From the cell containing the given text, extract its center point as [X, Y] coordinate. 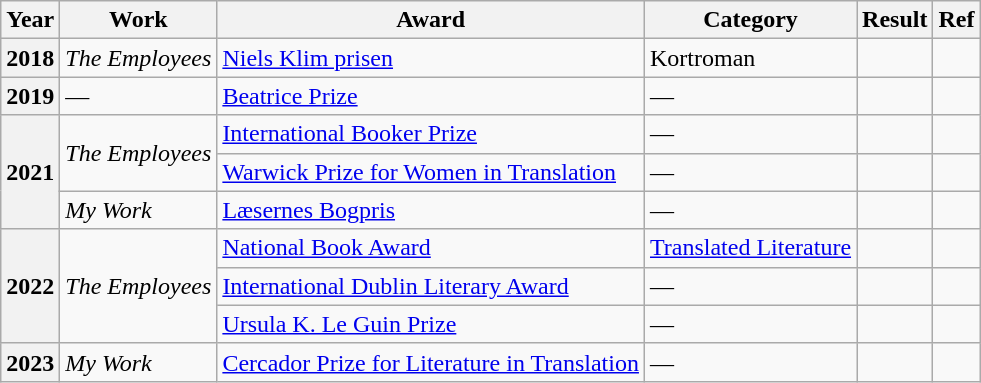
Ref [956, 20]
2021 [30, 172]
Niels Klim prisen [431, 58]
Cercador Prize for Literature in Translation [431, 362]
Ursula K. Le Guin Prize [431, 324]
Year [30, 20]
2023 [30, 362]
Result [895, 20]
2019 [30, 96]
International Booker Prize [431, 134]
International Dublin Literary Award [431, 286]
Beatrice Prize [431, 96]
Category [750, 20]
Kortroman [750, 58]
2022 [30, 286]
Award [431, 20]
2018 [30, 58]
Læsernes Bogpris [431, 210]
Warwick Prize for Women in Translation [431, 172]
Translated Literature [750, 248]
Work [138, 20]
National Book Award [431, 248]
